Return [x, y] of the center of cell containing provided text 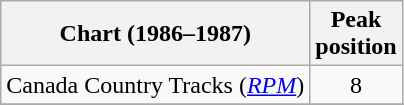
Peakposition [356, 34]
Canada Country Tracks (RPM) [156, 85]
Chart (1986–1987) [156, 34]
8 [356, 85]
